Detect which cell encompasses the target text, then output its [X, Y] center coordinate. 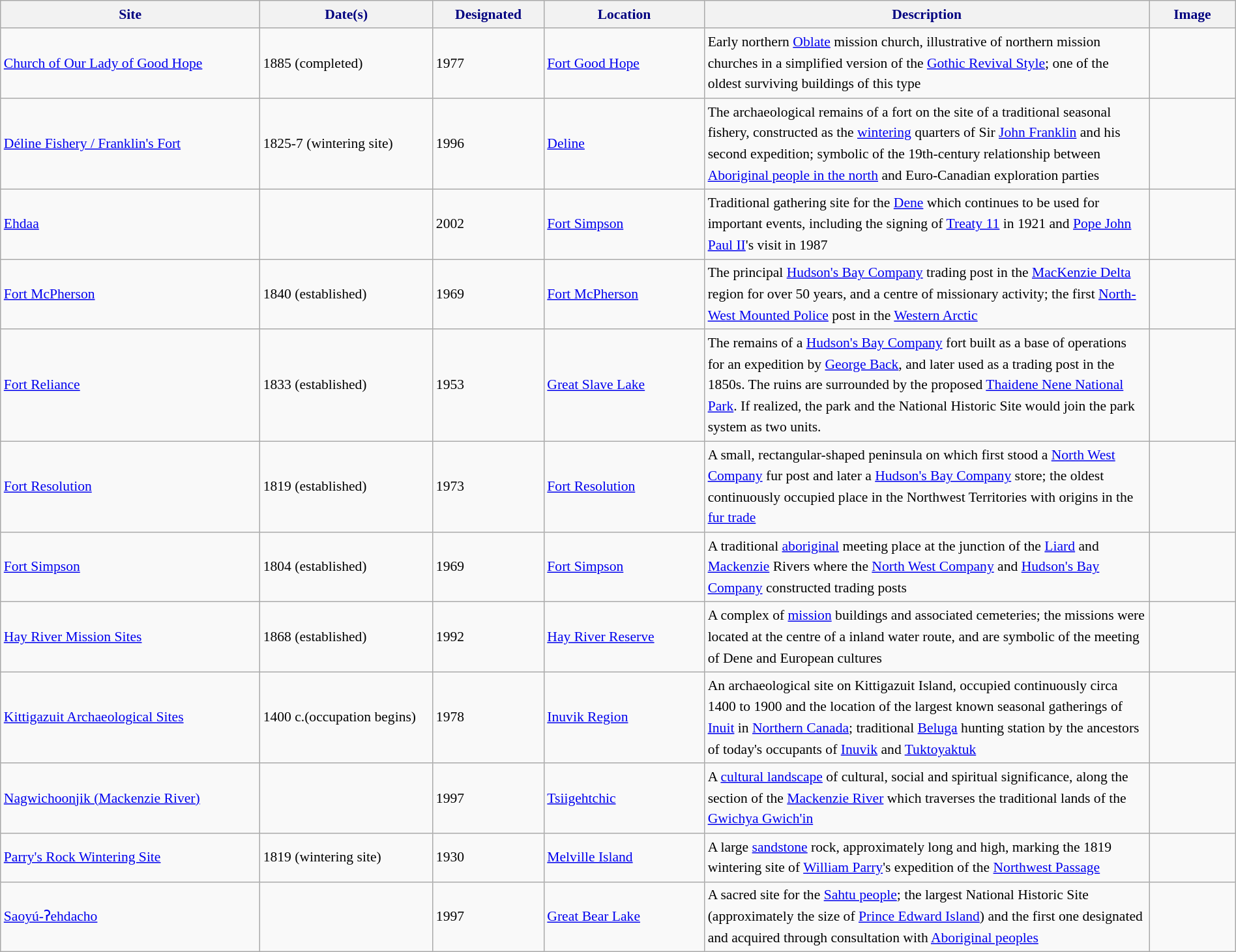
1819 (established) [347, 487]
Hay River Reserve [624, 637]
1996 [488, 144]
Inuvik Region [624, 718]
Parry's Rock Wintering Site [130, 858]
1973 [488, 487]
1804 (established) [347, 567]
Ehdaa [130, 224]
A large sandstone rock, approximately long and high, marking the 1819 wintering site of William Parry's expedition of the Northwest Passage [927, 858]
Nagwichoonjik (Mackenzie River) [130, 798]
Fort Good Hope [624, 64]
1992 [488, 637]
Kittigazuit Archaeological Sites [130, 718]
1400 c.(occupation begins) [347, 718]
1819 (wintering site) [347, 858]
2002 [488, 224]
1885 (completed) [347, 64]
Melville Island [624, 858]
1953 [488, 385]
1977 [488, 64]
Fort Reliance [130, 385]
Description [927, 14]
1868 (established) [347, 637]
Church of Our Lady of Good Hope [130, 64]
1930 [488, 858]
Déline Fishery / Franklin's Fort [130, 144]
Date(s) [347, 14]
1978 [488, 718]
Location [624, 14]
Great Bear Lake [624, 916]
Site [130, 14]
Deline [624, 144]
1825-7 (wintering site) [347, 144]
1840 (established) [347, 295]
Great Slave Lake [624, 385]
Saoyú-ʔehdacho [130, 916]
Designated [488, 14]
Tsiigehtchic [624, 798]
Hay River Mission Sites [130, 637]
Image [1193, 14]
1833 (established) [347, 385]
